Extract the [X, Y] coordinate from the center of the cell holding the provided text.  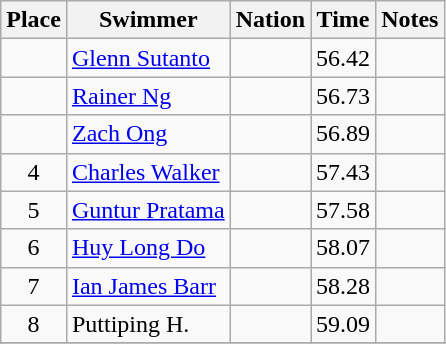
Ian James Barr [148, 286]
Puttiping H. [148, 324]
8 [34, 324]
6 [34, 248]
56.42 [344, 58]
Place [34, 20]
5 [34, 210]
Guntur Pratama [148, 210]
Charles Walker [148, 172]
Zach Ong [148, 134]
Huy Long Do [148, 248]
56.73 [344, 96]
Notes [410, 20]
Nation [270, 20]
59.09 [344, 324]
58.07 [344, 248]
Time [344, 20]
Glenn Sutanto [148, 58]
58.28 [344, 286]
57.43 [344, 172]
4 [34, 172]
Swimmer [148, 20]
56.89 [344, 134]
57.58 [344, 210]
Rainer Ng [148, 96]
7 [34, 286]
